Output the [x, y] coordinate of the center of the cell containing the given text.  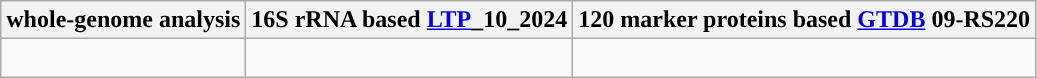
whole-genome analysis [124, 20]
16S rRNA based LTP_10_2024 [410, 20]
120 marker proteins based GTDB 09-RS220 [804, 20]
